Extract the [x, y] coordinate from the center of the cell holding the provided text.  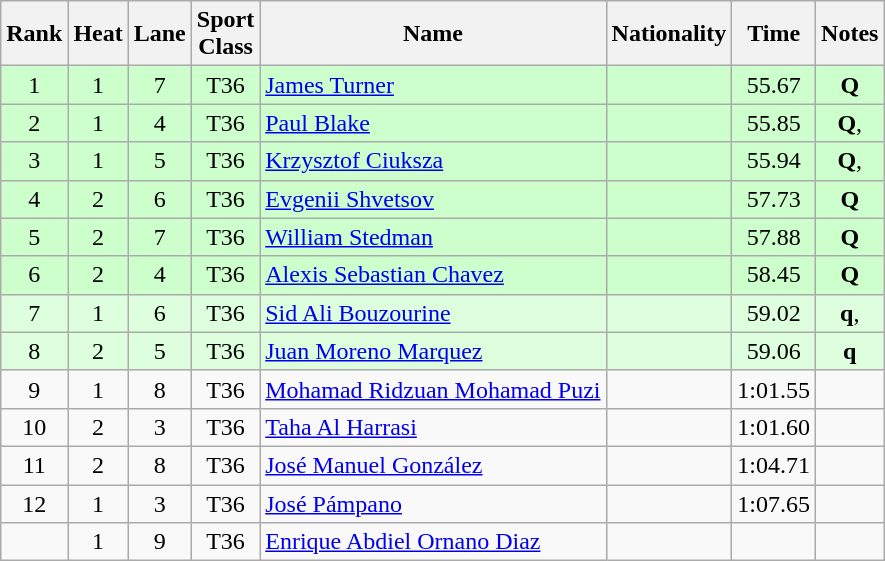
1:01.55 [774, 389]
Taha Al Harrasi [433, 427]
Nationality [669, 34]
José Manuel González [433, 465]
1:01.60 [774, 427]
Alexis Sebastian Chavez [433, 275]
59.02 [774, 313]
James Turner [433, 85]
Sid Ali Bouzourine [433, 313]
Notes [850, 34]
q, [850, 313]
SportClass [225, 34]
11 [34, 465]
1:04.71 [774, 465]
William Stedman [433, 237]
Rank [34, 34]
Paul Blake [433, 123]
Evgenii Shvetsov [433, 199]
Name [433, 34]
57.73 [774, 199]
Lane [160, 34]
1:07.65 [774, 503]
55.67 [774, 85]
José Pámpano [433, 503]
Enrique Abdiel Ornano Diaz [433, 542]
55.85 [774, 123]
10 [34, 427]
Time [774, 34]
Juan Moreno Marquez [433, 351]
Krzysztof Ciuksza [433, 161]
12 [34, 503]
q [850, 351]
58.45 [774, 275]
Heat [98, 34]
55.94 [774, 161]
Mohamad Ridzuan Mohamad Puzi [433, 389]
57.88 [774, 237]
59.06 [774, 351]
